Identify which cell holds the provided text, then report its [X, Y] central coordinate. 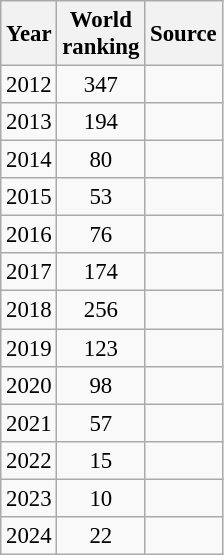
2017 [29, 273]
Worldranking [101, 34]
22 [101, 536]
347 [101, 85]
174 [101, 273]
53 [101, 197]
2012 [29, 85]
Source [184, 34]
2021 [29, 423]
2019 [29, 348]
2022 [29, 460]
80 [101, 160]
2023 [29, 498]
2016 [29, 235]
15 [101, 460]
98 [101, 385]
194 [101, 122]
2018 [29, 310]
Year [29, 34]
2014 [29, 160]
76 [101, 235]
2013 [29, 122]
123 [101, 348]
57 [101, 423]
2024 [29, 536]
256 [101, 310]
10 [101, 498]
2020 [29, 385]
2015 [29, 197]
